Search for the cell housing the specified text and yield its (X, Y) center coordinate. 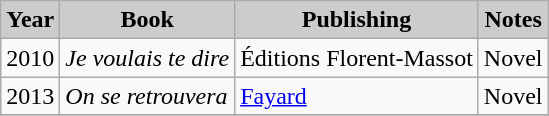
Book (148, 20)
2013 (30, 96)
2010 (30, 58)
Fayard (357, 96)
Je voulais te dire (148, 58)
Publishing (357, 20)
Éditions Florent-Massot (357, 58)
Year (30, 20)
Notes (513, 20)
On se retrouvera (148, 96)
